Detect which cell encompasses the target text, then output its [X, Y] center coordinate. 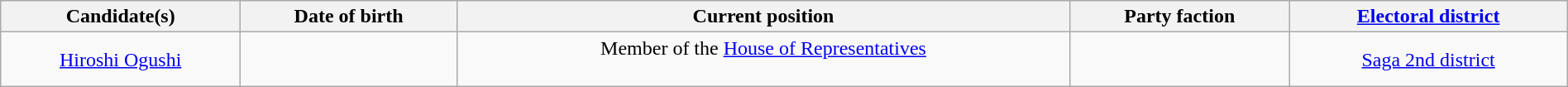
Saga 2nd district [1428, 60]
Hiroshi Ogushi [121, 60]
Party faction [1179, 17]
Member of the House of Representatives [762, 60]
Electoral district [1428, 17]
Candidate(s) [121, 17]
Current position [762, 17]
Date of birth [349, 17]
